Return the (x, y) coordinate for the center point of the cell that contains the specified text.  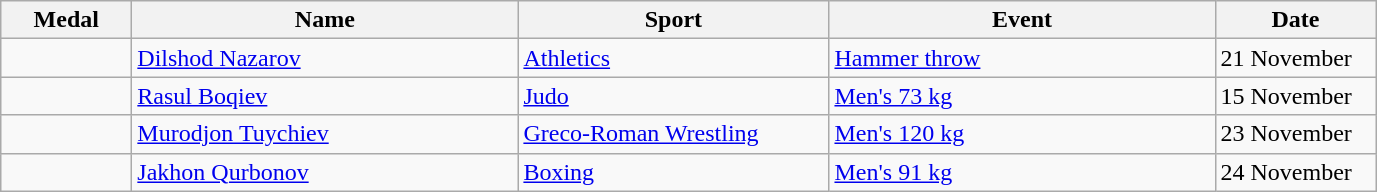
Men's 120 kg (1022, 134)
Medal (66, 20)
Event (1022, 20)
Men's 91 kg (1022, 172)
21 November (1296, 58)
Judo (674, 96)
Dilshod Nazarov (325, 58)
Rasul Boqiev (325, 96)
Jakhon Qurbonov (325, 172)
15 November (1296, 96)
Greco-Roman Wrestling (674, 134)
23 November (1296, 134)
Sport (674, 20)
Date (1296, 20)
Men's 73 kg (1022, 96)
Boxing (674, 172)
24 November (1296, 172)
Hammer throw (1022, 58)
Name (325, 20)
Murodjon Tuychiev (325, 134)
Athletics (674, 58)
